Determine the (X, Y) coordinate at the center of the cell enclosing the given text.  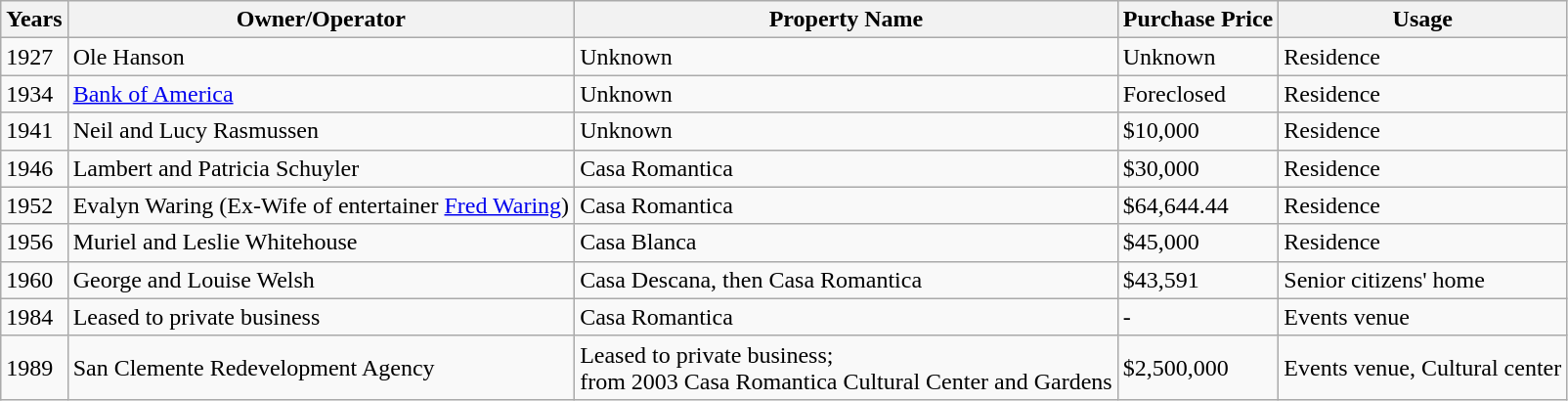
Leased to private business (321, 317)
Casa Descana, then Casa Romantica (847, 280)
- (1198, 317)
Bank of America (321, 94)
Owner/Operator (321, 20)
Purchase Price (1198, 20)
George and Louise Welsh (321, 280)
1941 (34, 131)
San Clemente Redevelopment Agency (321, 368)
Usage (1423, 20)
1989 (34, 368)
$10,000 (1198, 131)
1946 (34, 168)
1927 (34, 57)
Muriel and Leslie Whitehouse (321, 243)
Property Name (847, 20)
Events venue (1423, 317)
Lambert and Patricia Schuyler (321, 168)
Foreclosed (1198, 94)
1984 (34, 317)
1956 (34, 243)
Neil and Lucy Rasmussen (321, 131)
$45,000 (1198, 243)
1952 (34, 205)
$30,000 (1198, 168)
$2,500,000 (1198, 368)
Events venue, Cultural center (1423, 368)
Ole Hanson (321, 57)
$43,591 (1198, 280)
Senior citizens' home (1423, 280)
Evalyn Waring (Ex-Wife of entertainer Fred Waring) (321, 205)
Casa Blanca (847, 243)
$64,644.44 (1198, 205)
Years (34, 20)
1934 (34, 94)
Leased to private business; from 2003 Casa Romantica Cultural Center and Gardens (847, 368)
1960 (34, 280)
